Determine the (x, y) coordinate at the center of the cell enclosing the given text.  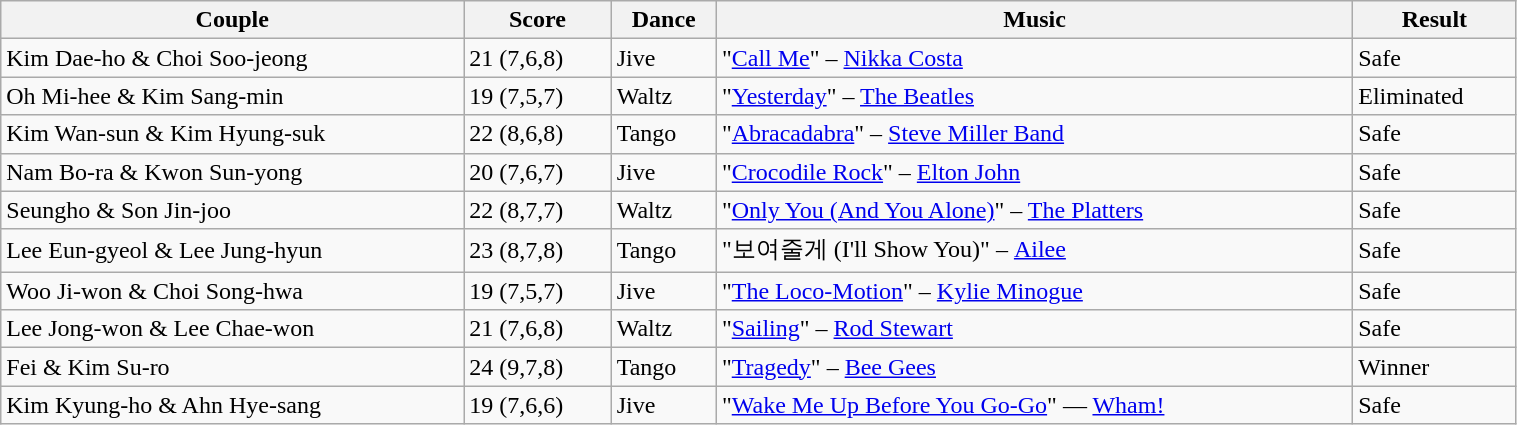
19 (7,6,6) (538, 405)
Woo Ji-won & Choi Song-hwa (232, 291)
Kim Kyung-ho & Ahn Hye-sang (232, 405)
24 (9,7,8) (538, 367)
Music (1034, 20)
Lee Eun-gyeol & Lee Jung-hyun (232, 250)
Kim Wan-sun & Kim Hyung-suk (232, 134)
"보여줄게 (I'll Show You)" – Ailee (1034, 250)
Nam Bo-ra & Kwon Sun-yong (232, 172)
Eliminated (1434, 96)
Kim Dae-ho & Choi Soo-jeong (232, 58)
Lee Jong-won & Lee Chae-won (232, 329)
Seungho & Son Jin-joo (232, 210)
Fei & Kim Su-ro (232, 367)
"Wake Me Up Before You Go-Go" — Wham! (1034, 405)
23 (8,7,8) (538, 250)
"Abracadabra" – Steve Miller Band (1034, 134)
Winner (1434, 367)
"Crocodile Rock" – Elton John (1034, 172)
"Tragedy" – Bee Gees (1034, 367)
"Call Me" – Nikka Costa (1034, 58)
"Sailing" – Rod Stewart (1034, 329)
Score (538, 20)
"Yesterday" – The Beatles (1034, 96)
22 (8,6,8) (538, 134)
20 (7,6,7) (538, 172)
"The Loco-Motion" – Kylie Minogue (1034, 291)
Oh Mi-hee & Kim Sang-min (232, 96)
Dance (664, 20)
Couple (232, 20)
"Only You (And You Alone)" – The Platters (1034, 210)
22 (8,7,7) (538, 210)
Result (1434, 20)
